Extract the (x, y) coordinate from the center of the cell holding the provided text.  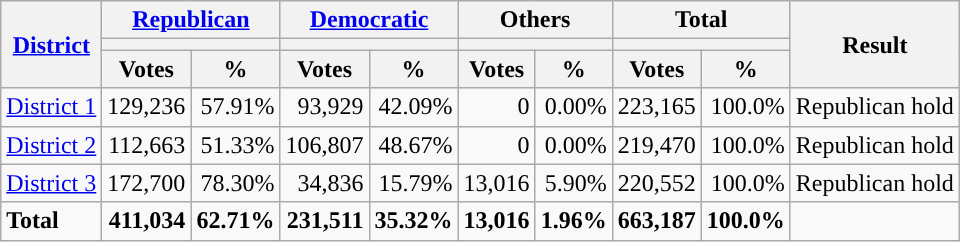
219,470 (656, 145)
District (52, 44)
51.33% (236, 145)
220,552 (656, 183)
35.32% (414, 221)
172,700 (146, 183)
34,836 (324, 183)
93,929 (324, 107)
57.91% (236, 107)
78.30% (236, 183)
Democratic (369, 20)
231,511 (324, 221)
129,236 (146, 107)
5.90% (574, 183)
411,034 (146, 221)
112,663 (146, 145)
Result (874, 44)
Others (535, 20)
48.67% (414, 145)
106,807 (324, 145)
District 2 (52, 145)
1.96% (574, 221)
District 3 (52, 183)
62.71% (236, 221)
223,165 (656, 107)
663,187 (656, 221)
15.79% (414, 183)
42.09% (414, 107)
Republican (191, 20)
District 1 (52, 107)
